Determine the (X, Y) coordinate at the center of the cell enclosing the given text.  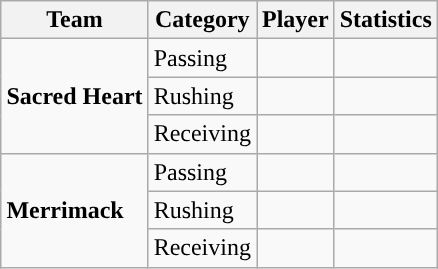
Statistics (386, 20)
Player (295, 20)
Merrimack (74, 210)
Team (74, 20)
Category (202, 20)
Sacred Heart (74, 96)
